For the text-containing cell, return its midpoint in (X, Y) coordinate format. 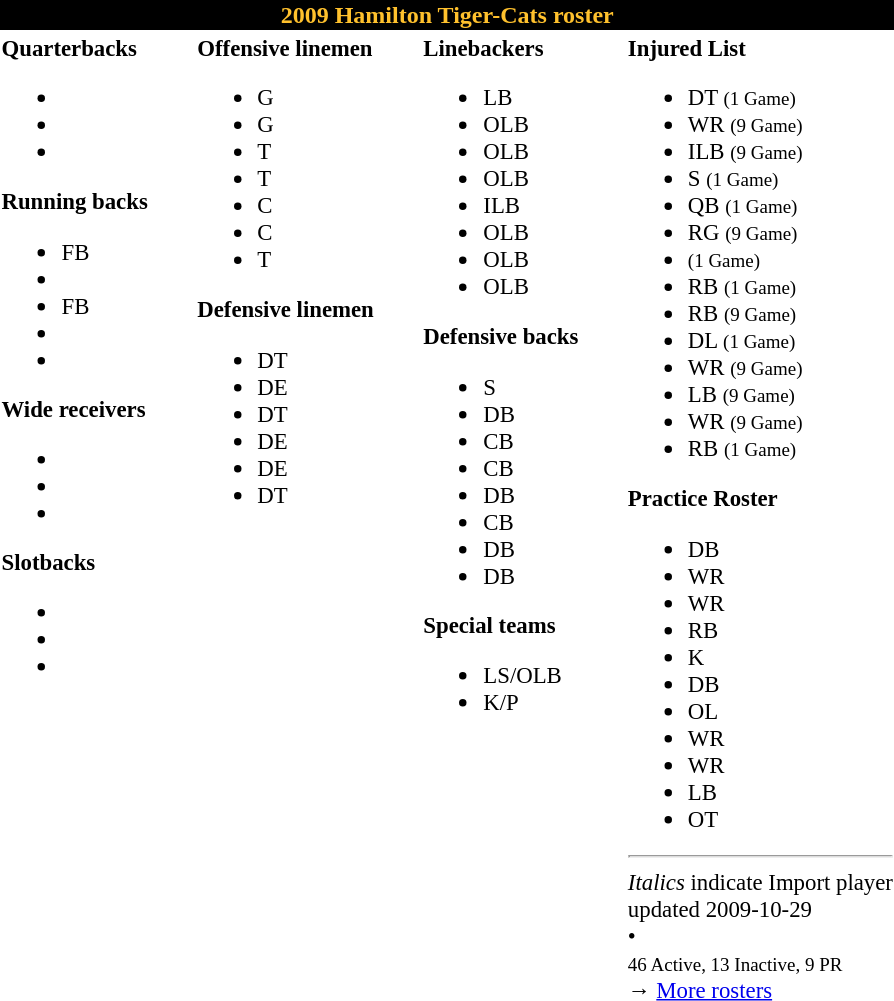
2009 Hamilton Tiger-Cats roster (447, 15)
